Capture the cell that displays the provided text and extract its [x, y] central coordinate. 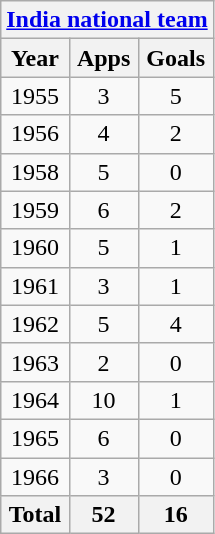
1963 [35, 362]
Goals [176, 58]
1966 [35, 477]
1962 [35, 324]
52 [104, 515]
1960 [35, 248]
1958 [35, 172]
1959 [35, 210]
1965 [35, 438]
India national team [107, 20]
16 [176, 515]
1964 [35, 400]
Apps [104, 58]
1956 [35, 134]
Year [35, 58]
1955 [35, 96]
10 [104, 400]
Total [35, 515]
1961 [35, 286]
